Capture the cell that displays the provided text and extract its (x, y) central coordinate. 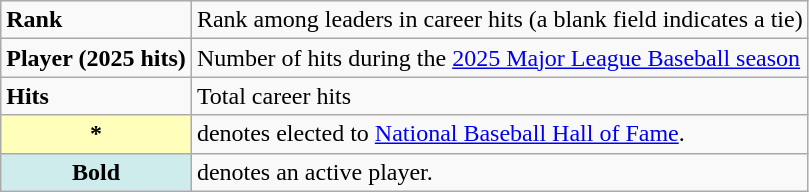
Player (2025 hits) (96, 58)
Number of hits during the 2025 Major League Baseball season (500, 58)
* (96, 134)
Rank among leaders in career hits (a blank field indicates a tie) (500, 20)
Bold (96, 172)
Total career hits (500, 96)
Hits (96, 96)
denotes an active player. (500, 172)
denotes elected to National Baseball Hall of Fame. (500, 134)
Rank (96, 20)
